From the cell containing the given text, extract its center point as [X, Y] coordinate. 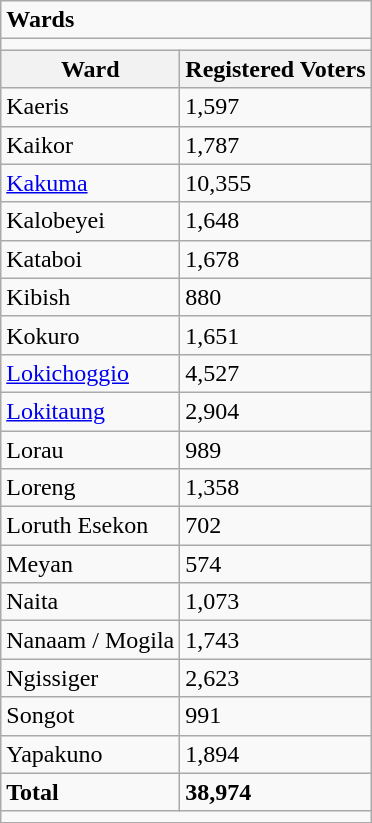
1,358 [276, 488]
2,904 [276, 411]
1,678 [276, 259]
Nanaam / Mogila [90, 640]
1,787 [276, 145]
Naita [90, 602]
702 [276, 526]
1,743 [276, 640]
Lokitaung [90, 411]
Kaikor [90, 145]
991 [276, 716]
38,974 [276, 792]
2,623 [276, 678]
Meyan [90, 564]
1,894 [276, 754]
Kakuma [90, 183]
Ward [90, 69]
Kokuro [90, 335]
Total [90, 792]
Yapakuno [90, 754]
Kibish [90, 297]
Loruth Esekon [90, 526]
Songot [90, 716]
Kalobeyei [90, 221]
Wards [186, 20]
880 [276, 297]
Registered Voters [276, 69]
1,073 [276, 602]
Kaeris [90, 107]
1,597 [276, 107]
Ngissiger [90, 678]
989 [276, 449]
Kataboi [90, 259]
Lokichoggio [90, 373]
10,355 [276, 183]
1,651 [276, 335]
574 [276, 564]
4,527 [276, 373]
Loreng [90, 488]
Lorau [90, 449]
1,648 [276, 221]
